Detect which cell encompasses the target text, then output its (X, Y) center coordinate. 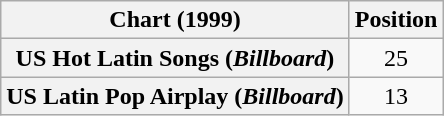
US Latin Pop Airplay (Billboard) (175, 96)
25 (396, 58)
13 (396, 96)
Position (396, 20)
Chart (1999) (175, 20)
US Hot Latin Songs (Billboard) (175, 58)
